Capture the cell that displays the provided text and extract its [X, Y] central coordinate. 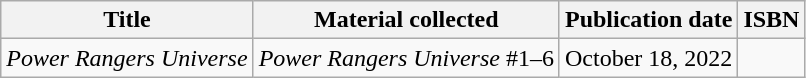
Power Rangers Universe #1–6 [406, 58]
Title [127, 20]
October 18, 2022 [648, 58]
Publication date [648, 20]
Material collected [406, 20]
ISBN [772, 20]
Power Rangers Universe [127, 58]
